Return the (x, y) coordinate for the center point of the cell that contains the specified text.  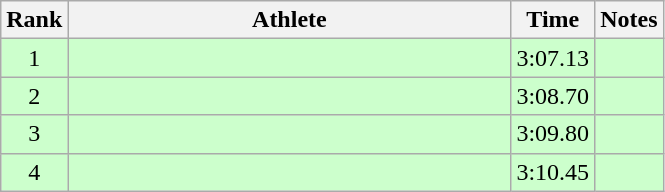
1 (34, 58)
3 (34, 134)
3:09.80 (553, 134)
Notes (629, 20)
Time (553, 20)
Athlete (290, 20)
2 (34, 96)
3:07.13 (553, 58)
3:10.45 (553, 172)
3:08.70 (553, 96)
Rank (34, 20)
4 (34, 172)
